Pinpoint the cell where the given text exists, returning its (X, Y) midpoint coordinate. 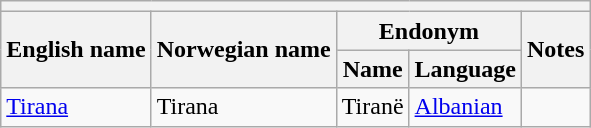
Tiranë (372, 107)
English name (76, 50)
Albanian (465, 107)
Notes (556, 50)
Name (372, 69)
Norwegian name (244, 50)
Endonym (428, 31)
Language (465, 69)
